Pinpoint the cell where the given text exists, returning its (x, y) midpoint coordinate. 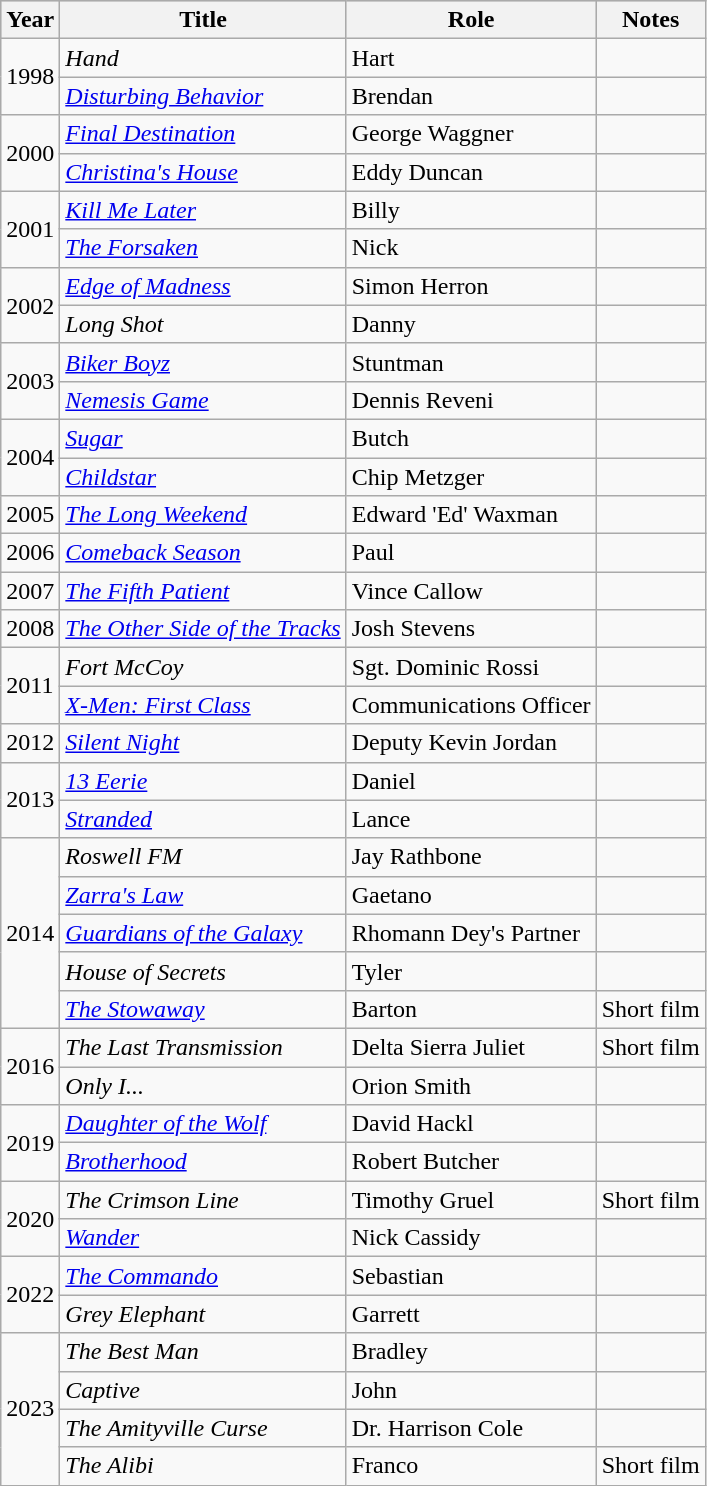
Role (471, 20)
2004 (30, 457)
Brendan (471, 96)
2020 (30, 1219)
2012 (30, 743)
Timothy Gruel (471, 1200)
Nick (471, 248)
Guardians of the Galaxy (203, 933)
2003 (30, 381)
Danny (471, 324)
Nemesis Game (203, 400)
2000 (30, 153)
Christina's House (203, 172)
Vince Callow (471, 591)
Stranded (203, 819)
The Stowaway (203, 1009)
Roswell FM (203, 857)
Zarra's Law (203, 895)
2014 (30, 933)
Hart (471, 58)
Sgt. Dominic Rossi (471, 667)
2023 (30, 1409)
Jay Rathbone (471, 857)
Final Destination (203, 134)
Josh Stevens (471, 629)
Daughter of the Wolf (203, 1124)
2006 (30, 553)
Bradley (471, 1352)
X-Men: First Class (203, 705)
Butch (471, 438)
Robert Butcher (471, 1162)
Sebastian (471, 1276)
Deputy Kevin Jordan (471, 743)
Disturbing Behavior (203, 96)
The Fifth Patient (203, 591)
Edge of Madness (203, 286)
Chip Metzger (471, 477)
2019 (30, 1143)
Simon Herron (471, 286)
1998 (30, 77)
2005 (30, 515)
The Commando (203, 1276)
Fort McCoy (203, 667)
Brotherhood (203, 1162)
George Waggner (471, 134)
Grey Elephant (203, 1314)
Paul (471, 553)
Orion Smith (471, 1085)
Lance (471, 819)
Communications Officer (471, 705)
The Best Man (203, 1352)
The Long Weekend (203, 515)
Year (30, 20)
Notes (650, 20)
2011 (30, 686)
Billy (471, 210)
Daniel (471, 781)
Sugar (203, 438)
Title (203, 20)
2016 (30, 1066)
David Hackl (471, 1124)
Captive (203, 1390)
The Forsaken (203, 248)
2013 (30, 800)
Eddy Duncan (471, 172)
The Crimson Line (203, 1200)
2022 (30, 1295)
Kill Me Later (203, 210)
Edward 'Ed' Waxman (471, 515)
The Amityville Curse (203, 1428)
Tyler (471, 971)
The Alibi (203, 1466)
Wander (203, 1238)
Hand (203, 58)
2002 (30, 305)
Franco (471, 1466)
House of Secrets (203, 971)
2007 (30, 591)
Barton (471, 1009)
John (471, 1390)
Silent Night (203, 743)
The Last Transmission (203, 1047)
Dennis Reveni (471, 400)
Delta Sierra Juliet (471, 1047)
The Other Side of the Tracks (203, 629)
Dr. Harrison Cole (471, 1428)
Biker Boyz (203, 362)
Only I... (203, 1085)
13 Eerie (203, 781)
Gaetano (471, 895)
Stuntman (471, 362)
Childstar (203, 477)
2008 (30, 629)
2001 (30, 229)
Garrett (471, 1314)
Nick Cassidy (471, 1238)
Comeback Season (203, 553)
Rhomann Dey's Partner (471, 933)
Long Shot (203, 324)
